Detect which cell encompasses the target text, then output its (X, Y) center coordinate. 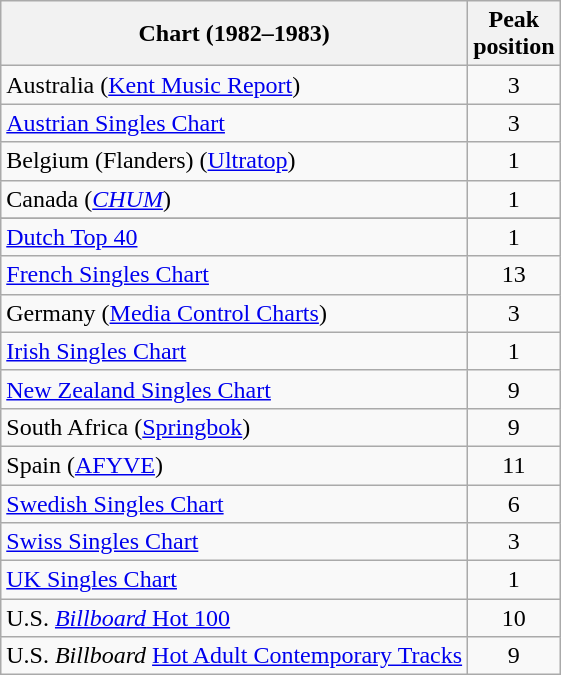
Dutch Top 40 (234, 237)
Swiss Singles Chart (234, 542)
Belgium (Flanders) (Ultratop) (234, 161)
10 (514, 618)
Spain (AFYVE) (234, 465)
Chart (1982–1983) (234, 34)
UK Singles Chart (234, 580)
11 (514, 465)
New Zealand Singles Chart (234, 389)
Germany (Media Control Charts) (234, 313)
South Africa (Springbok) (234, 427)
Swedish Singles Chart (234, 503)
French Singles Chart (234, 275)
U.S. Billboard Hot Adult Contemporary Tracks (234, 656)
13 (514, 275)
Canada (CHUM) (234, 199)
Austrian Singles Chart (234, 123)
U.S. Billboard Hot 100 (234, 618)
Australia (Kent Music Report) (234, 85)
Peakposition (514, 34)
6 (514, 503)
Irish Singles Chart (234, 351)
